Return (X, Y) of the center of cell containing provided text 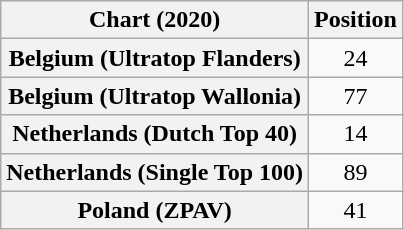
89 (356, 172)
Chart (2020) (155, 20)
Belgium (Ultratop Flanders) (155, 58)
14 (356, 134)
Poland (ZPAV) (155, 210)
Belgium (Ultratop Wallonia) (155, 96)
Netherlands (Single Top 100) (155, 172)
24 (356, 58)
41 (356, 210)
Netherlands (Dutch Top 40) (155, 134)
Position (356, 20)
77 (356, 96)
